Return (x, y) of the center of cell containing provided text 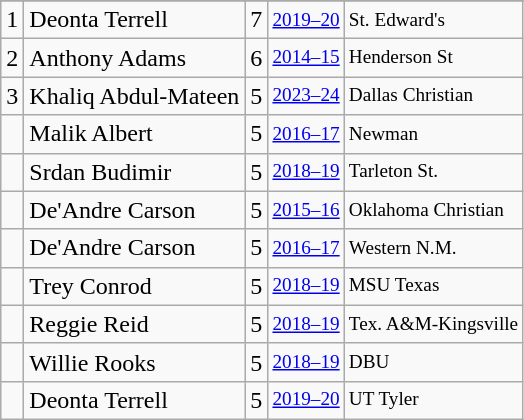
1 (12, 20)
2 (12, 58)
3 (12, 96)
Henderson St (433, 58)
2023–24 (306, 96)
Newman (433, 134)
Anthony Adams (134, 58)
Western N.M. (433, 248)
MSU Texas (433, 286)
Tarleton St. (433, 172)
7 (256, 20)
Khaliq Abdul-Mateen (134, 96)
Dallas Christian (433, 96)
St. Edward's (433, 20)
Oklahoma Christian (433, 210)
Reggie Reid (134, 324)
Srdan Budimir (134, 172)
2014–15 (306, 58)
6 (256, 58)
Malik Albert (134, 134)
Trey Conrod (134, 286)
2015–16 (306, 210)
DBU (433, 362)
Tex. A&M-Kingsville (433, 324)
UT Tyler (433, 400)
Willie Rooks (134, 362)
